Pinpoint the cell where the given text exists, returning its (X, Y) midpoint coordinate. 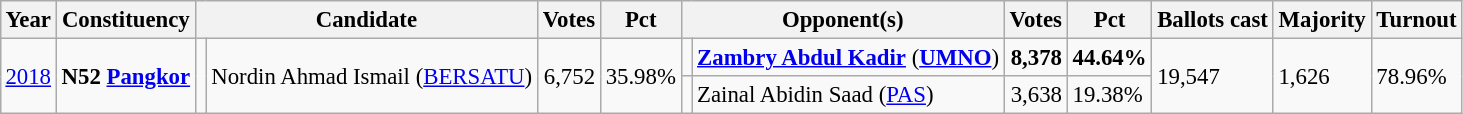
Constituency (126, 20)
N52 Pangkor (126, 76)
Opponent(s) (842, 20)
3,638 (1036, 95)
Zainal Abidin Saad (PAS) (848, 95)
8,378 (1036, 57)
19.38% (1110, 95)
Ballots cast (1212, 20)
Turnout (1416, 20)
44.64% (1110, 57)
19,547 (1212, 76)
78.96% (1416, 76)
Year (28, 20)
35.98% (640, 76)
1,626 (1322, 76)
Zambry Abdul Kadir (UMNO) (848, 57)
6,752 (568, 76)
Nordin Ahmad Ismail (BERSATU) (372, 76)
Majority (1322, 20)
2018 (28, 76)
Candidate (366, 20)
